Capture the cell that displays the provided text and extract its [x, y] central coordinate. 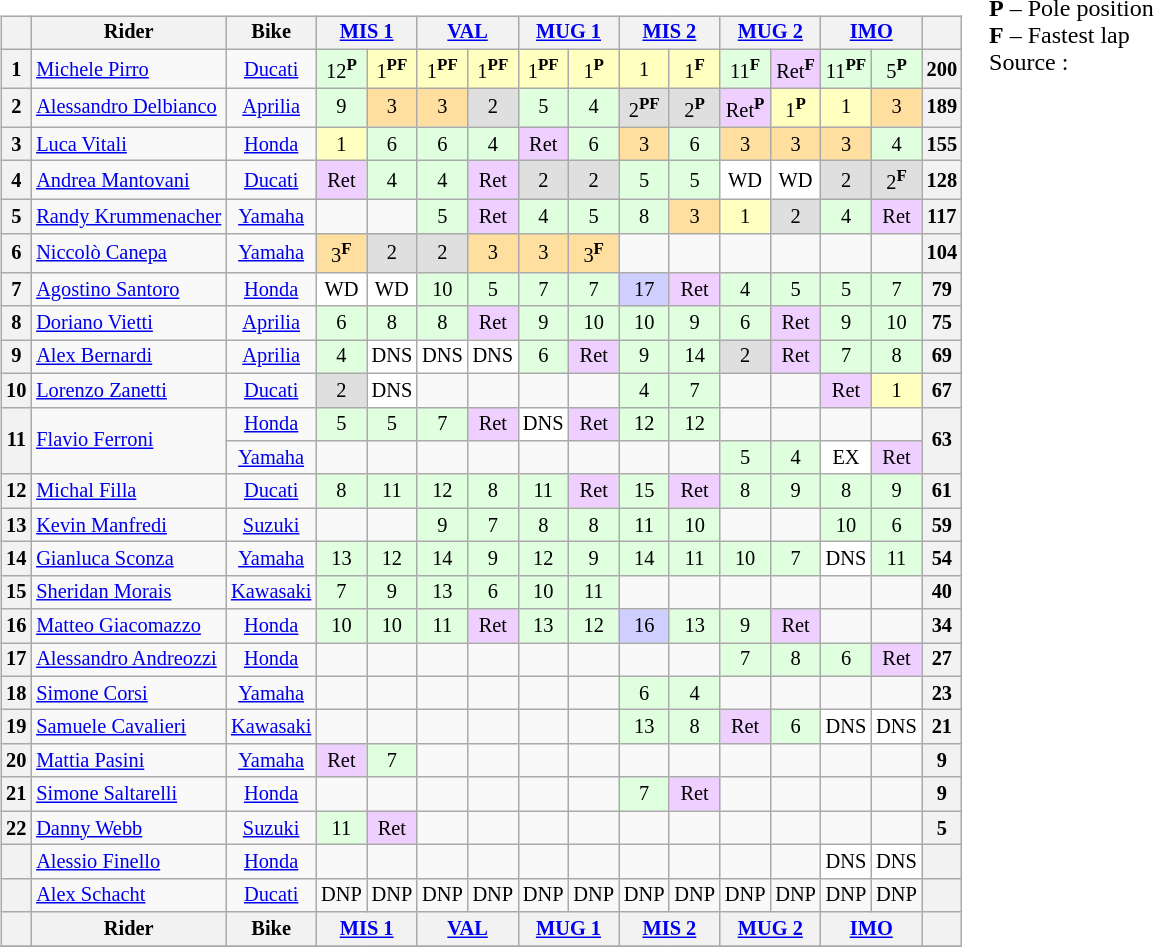
79 [942, 289]
5P [896, 68]
189 [942, 108]
2PF [644, 108]
75 [942, 323]
Alessandro Andreozzi [128, 660]
19 [16, 727]
20 [16, 761]
Samuele Cavalieri [128, 727]
Niccolò Canepa [128, 252]
Luca Vitali [128, 144]
54 [942, 559]
104 [942, 252]
Alessandro Delbianco [128, 108]
12P [341, 68]
Michele Pirro [128, 68]
Lorenzo Zanetti [128, 390]
Doriano Vietti [128, 323]
2F [896, 180]
1F [694, 68]
40 [942, 592]
128 [942, 180]
22 [16, 828]
Mattia Pasini [128, 761]
Sheridan Morais [128, 592]
2P [694, 108]
155 [942, 144]
Alessio Finello [128, 862]
61 [942, 491]
69 [942, 357]
67 [942, 390]
Simone Saltarelli [128, 794]
23 [942, 693]
Randy Krummenacher [128, 217]
Flavio Ferroni [128, 440]
200 [942, 68]
Andrea Mantovani [128, 180]
Matteo Giacomazzo [128, 626]
59 [942, 525]
63 [942, 440]
Alex Bernardi [128, 357]
11PF [846, 68]
Kevin Manfredi [128, 525]
RetP [745, 108]
11F [745, 68]
Danny Webb [128, 828]
Alex Schacht [128, 895]
Agostino Santoro [128, 289]
34 [942, 626]
EX [846, 458]
18 [16, 693]
RetF [795, 68]
Michal Filla [128, 491]
117 [942, 217]
27 [942, 660]
Gianluca Sconza [128, 559]
Simone Corsi [128, 693]
